Return (x, y) of the center of cell containing provided text 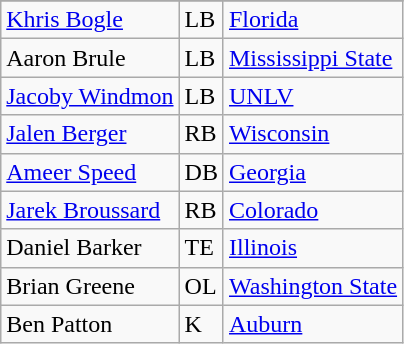
Washington State (312, 286)
UNLV (312, 96)
Khris Bogle (90, 20)
Jarek Broussard (90, 210)
Jacoby Windmon (90, 96)
OL (201, 286)
Colorado (312, 210)
Brian Greene (90, 286)
Illinois (312, 248)
Mississippi State (312, 58)
Daniel Barker (90, 248)
Wisconsin (312, 134)
Jalen Berger (90, 134)
Aaron Brule (90, 58)
Ameer Speed (90, 172)
TE (201, 248)
Auburn (312, 324)
Georgia (312, 172)
Ben Patton (90, 324)
DB (201, 172)
K (201, 324)
Florida (312, 20)
